Return [X, Y] of the center of cell containing provided text 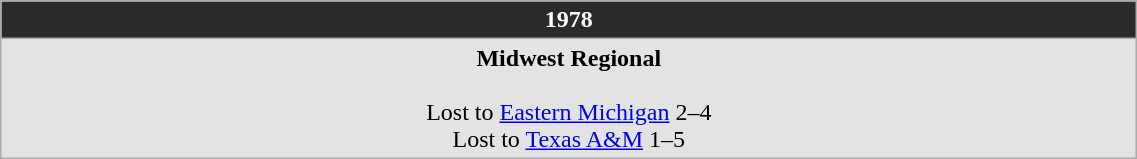
Midwest RegionalLost to Eastern Michigan 2–4 Lost to Texas A&M 1–5 [569, 98]
1978 [569, 20]
